Search for the cell housing the specified text and yield its (x, y) center coordinate. 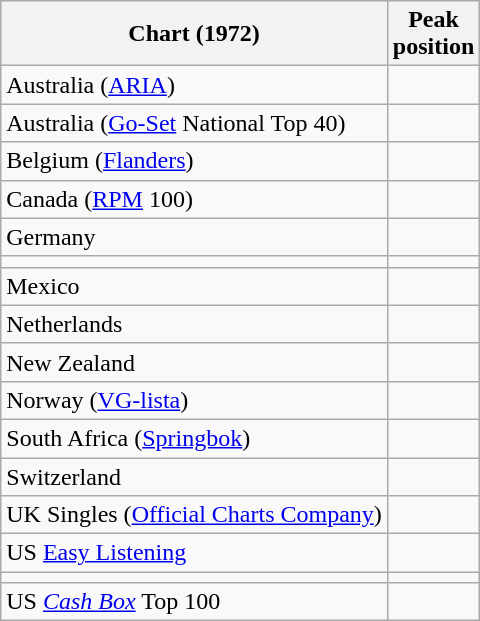
Switzerland (194, 477)
Norway (VG-lista) (194, 400)
Peakposition (433, 34)
UK Singles (Official Charts Company) (194, 515)
South Africa (Springbok) (194, 438)
Australia (ARIA) (194, 85)
Mexico (194, 286)
Australia (Go-Set National Top 40) (194, 123)
US Cash Box Top 100 (194, 602)
Belgium (Flanders) (194, 161)
US Easy Listening (194, 553)
Chart (1972) (194, 34)
New Zealand (194, 362)
Germany (194, 237)
Netherlands (194, 324)
Canada (RPM 100) (194, 199)
